Pinpoint the cell where the given text exists, returning its [x, y] midpoint coordinate. 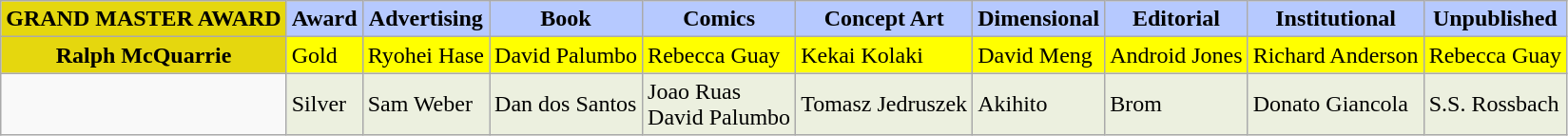
David Meng [1038, 55]
Silver [324, 105]
Sam Weber [426, 105]
Institutional [1335, 19]
Tomasz Jedruszek [884, 105]
S.S. Rossbach [1495, 105]
Editorial [1176, 19]
Gold [324, 55]
Android Jones [1176, 55]
Concept Art [884, 19]
Joao RuasDavid Palumbo [719, 105]
GRAND MASTER AWARD [144, 19]
Comics [719, 19]
Richard Anderson [1335, 55]
Akihito [1038, 105]
Brom [1176, 105]
Dimensional [1038, 19]
Donato Giancola [1335, 105]
David Palumbo [567, 55]
Ralph McQuarrie [144, 55]
Unpublished [1495, 19]
Dan dos Santos [567, 105]
Advertising [426, 19]
Ryohei Hase [426, 55]
Award [324, 19]
Kekai Kolaki [884, 55]
Book [567, 19]
